Output the (X, Y) coordinate of the center of the cell containing the given text.  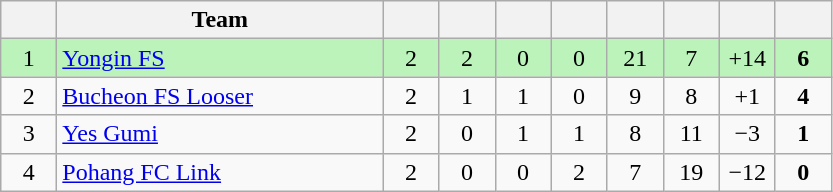
Yes Gumi (220, 134)
Yongin FS (220, 58)
11 (691, 134)
Pohang FC Link (220, 172)
−3 (747, 134)
+14 (747, 58)
9 (635, 96)
+1 (747, 96)
19 (691, 172)
Team (220, 20)
3 (29, 134)
6 (803, 58)
−12 (747, 172)
21 (635, 58)
Bucheon FS Looser (220, 96)
